Output the (X, Y) coordinate of the center of the cell containing the given text.  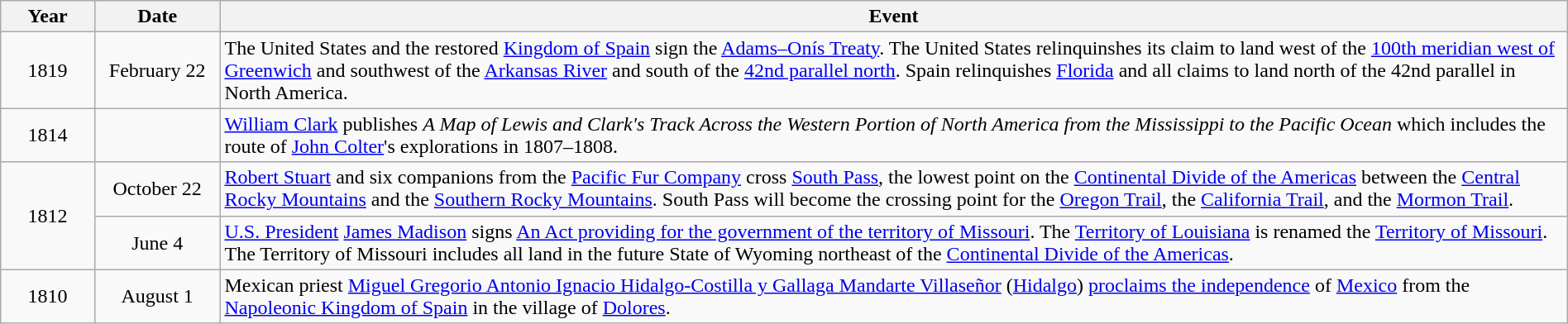
August 1 (157, 296)
1814 (48, 136)
February 22 (157, 70)
1812 (48, 216)
June 4 (157, 243)
October 22 (157, 188)
1810 (48, 296)
1819 (48, 70)
Event (893, 17)
Year (48, 17)
Date (157, 17)
